Output the [X, Y] coordinate of the center of the cell containing the given text.  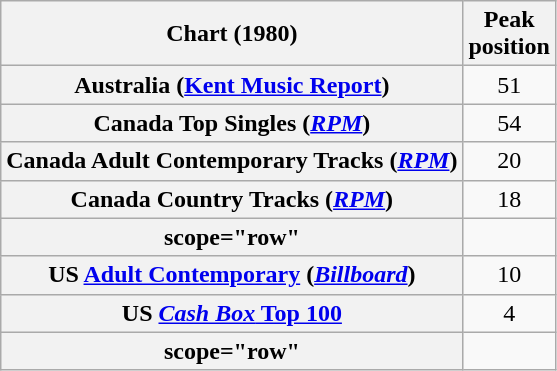
Australia (Kent Music Report) [232, 85]
Canada Top Singles (RPM) [232, 123]
4 [509, 313]
Canada Adult Contemporary Tracks (RPM) [232, 161]
18 [509, 199]
Peakposition [509, 34]
US Adult Contemporary (Billboard) [232, 275]
Chart (1980) [232, 34]
US Cash Box Top 100 [232, 313]
20 [509, 161]
51 [509, 85]
54 [509, 123]
10 [509, 275]
Canada Country Tracks (RPM) [232, 199]
